Identify which cell holds the provided text, then report its [x, y] central coordinate. 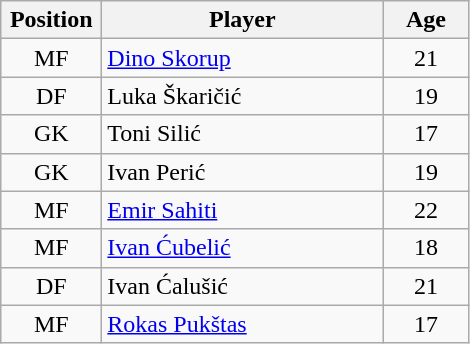
22 [426, 210]
Ivan Ćalušić [242, 286]
Emir Sahiti [242, 210]
Position [52, 20]
Toni Silić [242, 134]
Ivan Ćubelić [242, 248]
18 [426, 248]
Age [426, 20]
Rokas Pukštas [242, 324]
Dino Skorup [242, 58]
Player [242, 20]
Ivan Perić [242, 172]
Luka Škaričić [242, 96]
